Provide the (x, y) coordinate of the cell's center where the given text is located.  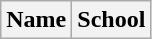
Name (36, 20)
School (112, 20)
